Find where the given text appears and provide that cell's center as (x, y) coordinate. 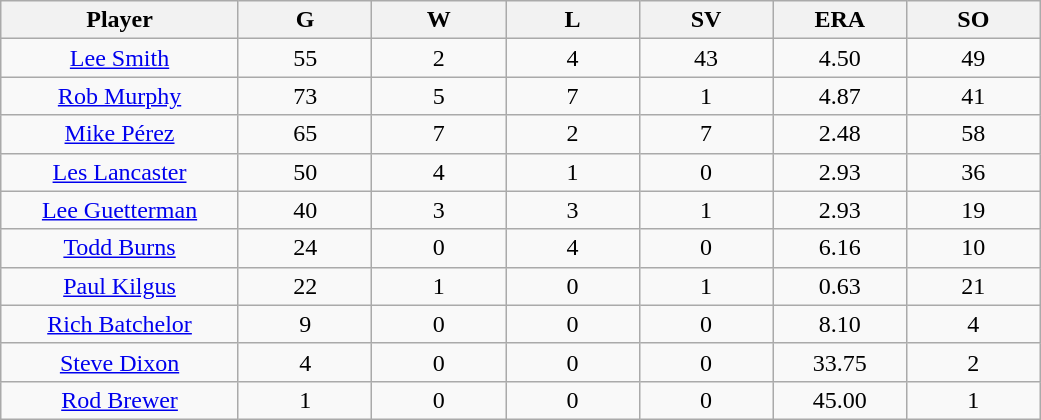
55 (305, 58)
19 (974, 210)
ERA (840, 20)
36 (974, 172)
4.87 (840, 96)
33.75 (840, 362)
Todd Burns (120, 248)
Rod Brewer (120, 400)
50 (305, 172)
G (305, 20)
43 (706, 58)
49 (974, 58)
73 (305, 96)
0.63 (840, 286)
6.16 (840, 248)
8.10 (840, 324)
Player (120, 20)
65 (305, 134)
2.48 (840, 134)
Rob Murphy (120, 96)
Steve Dixon (120, 362)
5 (439, 96)
22 (305, 286)
L (573, 20)
40 (305, 210)
W (439, 20)
Paul Kilgus (120, 286)
4.50 (840, 58)
Les Lancaster (120, 172)
SO (974, 20)
10 (974, 248)
24 (305, 248)
Lee Guetterman (120, 210)
41 (974, 96)
Rich Batchelor (120, 324)
SV (706, 20)
58 (974, 134)
45.00 (840, 400)
Lee Smith (120, 58)
9 (305, 324)
Mike Pérez (120, 134)
21 (974, 286)
